Detect which cell encompasses the target text, then output its [X, Y] center coordinate. 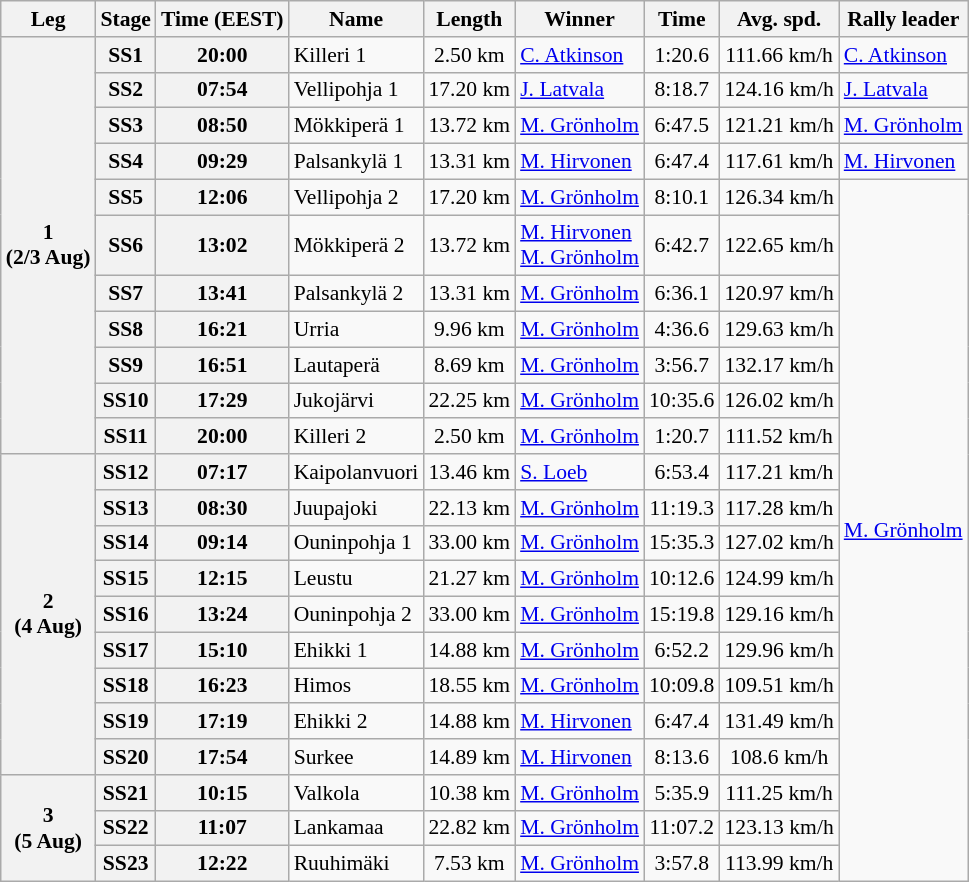
Killeri 1 [356, 55]
6:42.7 [682, 246]
Jukojärvi [356, 401]
SS8 [125, 330]
123.13 km/h [778, 828]
10.38 km [469, 793]
07:54 [222, 90]
22.82 km [469, 828]
11:19.3 [682, 508]
Time (EEST) [222, 19]
12:22 [222, 864]
Ehikki 1 [356, 650]
Vellipohja 1 [356, 90]
13.46 km [469, 472]
Juupajoki [356, 508]
127.02 km/h [778, 543]
SS7 [125, 294]
132.17 km/h [778, 365]
2(4 Aug) [48, 614]
SS4 [125, 162]
SS10 [125, 401]
11:07 [222, 828]
Avg. spd. [778, 19]
Surkee [356, 757]
Killeri 2 [356, 437]
Ouninpohja 2 [356, 615]
126.34 km/h [778, 197]
Kaipolanvuori [356, 472]
111.66 km/h [778, 55]
SS17 [125, 650]
18.55 km [469, 686]
3:56.7 [682, 365]
17:54 [222, 757]
111.52 km/h [778, 437]
126.02 km/h [778, 401]
Stage [125, 19]
Lankamaa [356, 828]
108.6 km/h [778, 757]
129.16 km/h [778, 615]
9.96 km [469, 330]
11:07.2 [682, 828]
Mökkiperä 1 [356, 126]
6:36.1 [682, 294]
21.27 km [469, 579]
Ruuhimäki [356, 864]
1:20.6 [682, 55]
SS16 [125, 615]
117.61 km/h [778, 162]
SS3 [125, 126]
12:15 [222, 579]
16:23 [222, 686]
M. Hirvonen M. Grönholm [580, 246]
SS14 [125, 543]
Name [356, 19]
SS23 [125, 864]
15:10 [222, 650]
Urria [356, 330]
Valkola [356, 793]
Vellipohja 2 [356, 197]
10:15 [222, 793]
SS5 [125, 197]
16:51 [222, 365]
SS12 [125, 472]
SS13 [125, 508]
8.69 km [469, 365]
Lautaperä [356, 365]
129.63 km/h [778, 330]
129.96 km/h [778, 650]
SS21 [125, 793]
Time [682, 19]
SS9 [125, 365]
10:09.8 [682, 686]
SS18 [125, 686]
17:29 [222, 401]
08:50 [222, 126]
SS11 [125, 437]
13:02 [222, 246]
13:24 [222, 615]
15:35.3 [682, 543]
Rally leader [904, 19]
117.28 km/h [778, 508]
SS1 [125, 55]
8:13.6 [682, 757]
Mökkiperä 2 [356, 246]
1:20.7 [682, 437]
17:19 [222, 722]
Winner [580, 19]
124.16 km/h [778, 90]
13:41 [222, 294]
109.51 km/h [778, 686]
22.13 km [469, 508]
Himos [356, 686]
6:53.4 [682, 472]
5:35.9 [682, 793]
12:06 [222, 197]
SS2 [125, 90]
Palsankylä 1 [356, 162]
113.99 km/h [778, 864]
22.25 km [469, 401]
1(2/3 Aug) [48, 246]
Ehikki 2 [356, 722]
6:47.5 [682, 126]
117.21 km/h [778, 472]
111.25 km/h [778, 793]
Leustu [356, 579]
08:30 [222, 508]
Length [469, 19]
14.89 km [469, 757]
SS15 [125, 579]
09:14 [222, 543]
S. Loeb [580, 472]
121.21 km/h [778, 126]
SS22 [125, 828]
Palsankylä 2 [356, 294]
SS6 [125, 246]
15:19.8 [682, 615]
4:36.6 [682, 330]
7.53 km [469, 864]
Leg [48, 19]
131.49 km/h [778, 722]
16:21 [222, 330]
SS19 [125, 722]
3:57.8 [682, 864]
124.99 km/h [778, 579]
8:10.1 [682, 197]
10:12.6 [682, 579]
122.65 km/h [778, 246]
120.97 km/h [778, 294]
10:35.6 [682, 401]
3(5 Aug) [48, 828]
09:29 [222, 162]
8:18.7 [682, 90]
6:52.2 [682, 650]
Ouninpohja 1 [356, 543]
SS20 [125, 757]
07:17 [222, 472]
